Determine the [X, Y] coordinate at the center of the cell enclosing the given text.  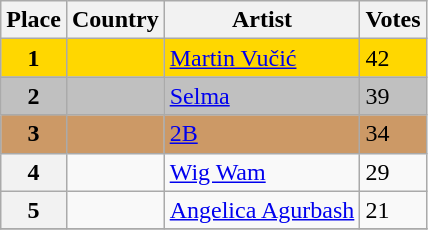
3 [34, 134]
Selma [262, 96]
4 [34, 172]
Angelica Agurbash [262, 210]
Country [115, 20]
34 [393, 134]
2 [34, 96]
Artist [262, 20]
2B [262, 134]
Votes [393, 20]
Wig Wam [262, 172]
39 [393, 96]
21 [393, 210]
42 [393, 58]
29 [393, 172]
5 [34, 210]
Martin Vučić [262, 58]
1 [34, 58]
Place [34, 20]
